Find where the given text appears and provide that cell's center as [X, Y] coordinate. 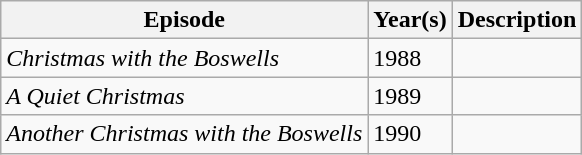
1989 [410, 96]
Episode [184, 20]
Description [517, 20]
Year(s) [410, 20]
1988 [410, 58]
1990 [410, 134]
Another Christmas with the Boswells [184, 134]
Christmas with the Boswells [184, 58]
A Quiet Christmas [184, 96]
